Identify which cell holds the provided text, then report its [X, Y] central coordinate. 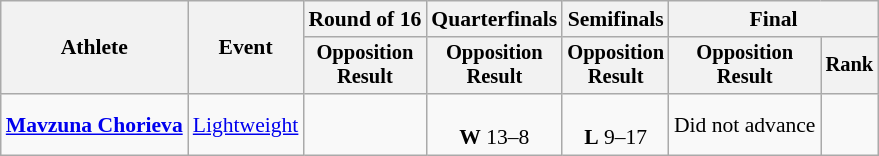
W 13–8 [494, 124]
Round of 16 [364, 19]
Final [774, 19]
Did not advance [745, 124]
Mavzuna Chorieva [94, 124]
Semifinals [616, 19]
Lightweight [246, 124]
L 9–17 [616, 124]
Athlete [94, 48]
Event [246, 48]
Quarterfinals [494, 19]
Rank [850, 66]
